Locate the cell with the specified text and output its (x, y) center coordinate. 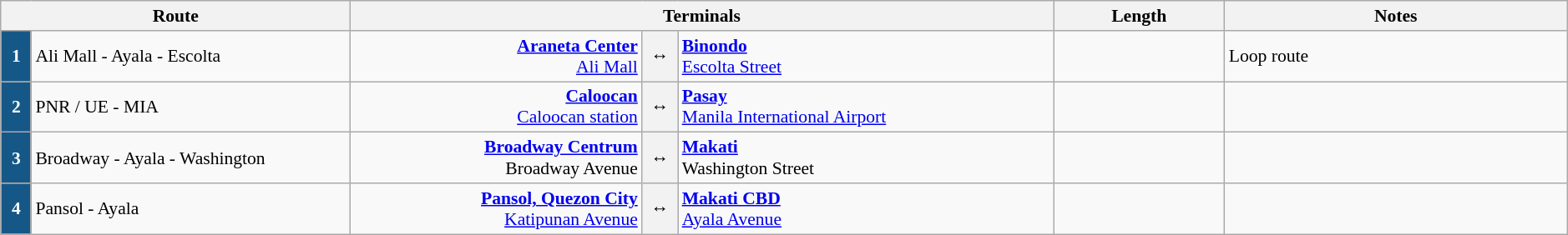
Broadway - Ayala - Washington (190, 158)
Length (1139, 16)
Pansol - Ayala (190, 208)
Terminals (701, 16)
4 (16, 208)
BinondoEscolta Street (866, 57)
2 (16, 107)
Route (175, 16)
1 (16, 57)
Ali Mall - Ayala - Escolta (190, 57)
Broadway CentrumBroadway Avenue (496, 158)
Pansol, Quezon CityKatipunan Avenue (496, 208)
Notes (1396, 16)
Loop route (1396, 57)
Araneta CenterAli Mall (496, 57)
MakatiWashington Street (866, 158)
Makati CBDAyala Avenue (866, 208)
3 (16, 158)
PasayManila International Airport (866, 107)
PNR / UE - MIA (190, 107)
CaloocanCaloocan station (496, 107)
